From the cell containing the given text, extract its center point as [x, y] coordinate. 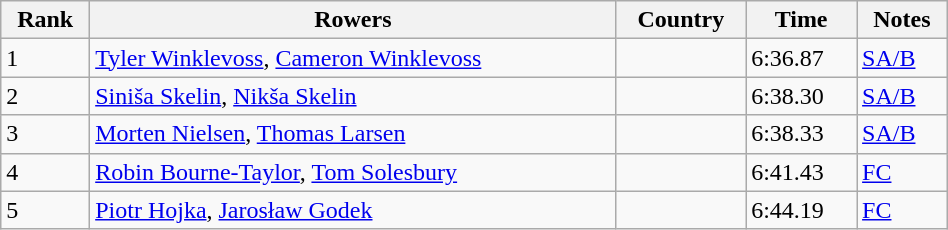
2 [46, 96]
6:36.87 [802, 58]
4 [46, 172]
1 [46, 58]
3 [46, 134]
Rowers [353, 20]
6:38.30 [802, 96]
5 [46, 210]
6:44.19 [802, 210]
Siniša Skelin, Nikša Skelin [353, 96]
Morten Nielsen, Thomas Larsen [353, 134]
Robin Bourne-Taylor, Tom Solesbury [353, 172]
Piotr Hojka, Jarosław Godek [353, 210]
6:41.43 [802, 172]
Rank [46, 20]
6:38.33 [802, 134]
Tyler Winklevoss, Cameron Winklevoss [353, 58]
Time [802, 20]
Country [681, 20]
Notes [902, 20]
